Pinpoint the cell where the given text exists, returning its [X, Y] midpoint coordinate. 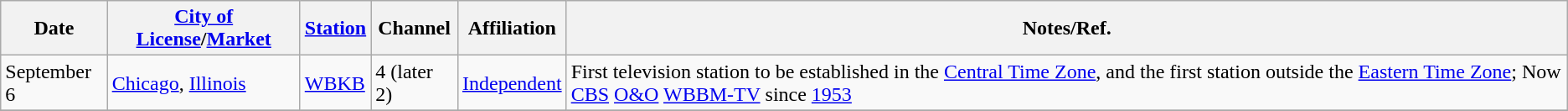
City of License/Market [204, 29]
Date [54, 29]
Chicago, Illinois [204, 82]
4 (later 2) [415, 82]
WBKB [335, 82]
September 6 [54, 82]
Station [335, 29]
Affiliation [512, 29]
Channel [415, 29]
Independent [512, 82]
Notes/Ref. [1067, 29]
